Identify which cell holds the provided text, then report its (x, y) central coordinate. 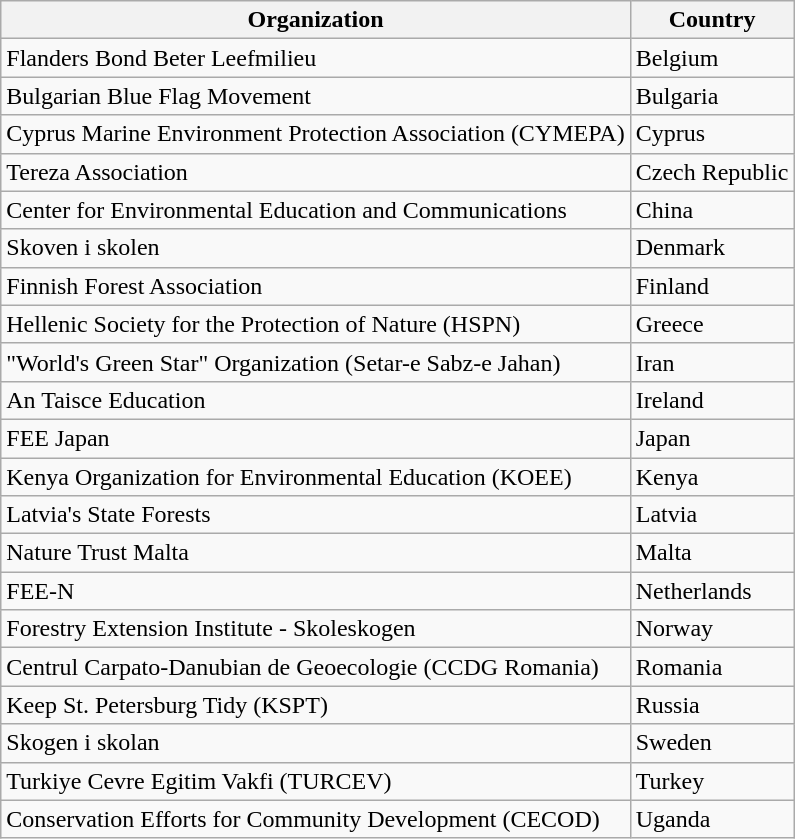
FEE-N (316, 591)
Bulgaria (712, 96)
Skogen i skolan (316, 743)
Hellenic Society for the Protection of Nature (HSPN) (316, 324)
Nature Trust Malta (316, 553)
Forestry Extension Institute - Skoleskogen (316, 629)
Ireland (712, 400)
Bulgarian Blue Flag Movement (316, 96)
Flanders Bond Beter Leefmilieu (316, 58)
Czech Republic (712, 172)
Latvia's State Forests (316, 515)
Organization (316, 20)
Sweden (712, 743)
Malta (712, 553)
Latvia (712, 515)
Netherlands (712, 591)
An Taisce Education (316, 400)
Iran (712, 362)
Keep St. Petersburg Tidy (KSPT) (316, 705)
Finland (712, 286)
Belgium (712, 58)
Romania (712, 667)
Centrul Carpato-Danubian de Geoecologie (CCDG Romania) (316, 667)
FEE Japan (316, 438)
Turkiye Cevre Egitim Vakfi (TURCEV) (316, 781)
China (712, 210)
"World's Green Star" Organization (Setar-e Sabz-e Jahan) (316, 362)
Cyprus Marine Environment Protection Association (CYMEPA) (316, 134)
Turkey (712, 781)
Denmark (712, 248)
Japan (712, 438)
Center for Environmental Education and Communications (316, 210)
Greece (712, 324)
Country (712, 20)
Norway (712, 629)
Finnish Forest Association (316, 286)
Russia (712, 705)
Skoven i skolen (316, 248)
Tereza Association (316, 172)
Cyprus (712, 134)
Kenya (712, 477)
Kenya Organization for Environmental Education (KOEE) (316, 477)
Uganda (712, 819)
Conservation Efforts for Community Development (CECOD) (316, 819)
